Capture the cell that displays the provided text and extract its [x, y] central coordinate. 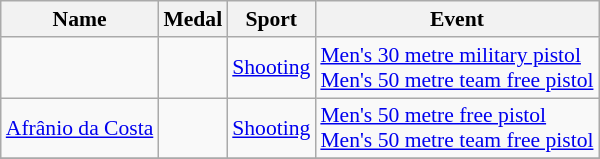
Afrânio da Costa [80, 128]
Name [80, 19]
Sport [271, 19]
Event [456, 19]
Men's 30 metre military pistolMen's 50 metre team free pistol [456, 68]
Men's 50 metre free pistolMen's 50 metre team free pistol [456, 128]
Medal [192, 19]
